Pinpoint the cell where the given text exists, returning its (x, y) midpoint coordinate. 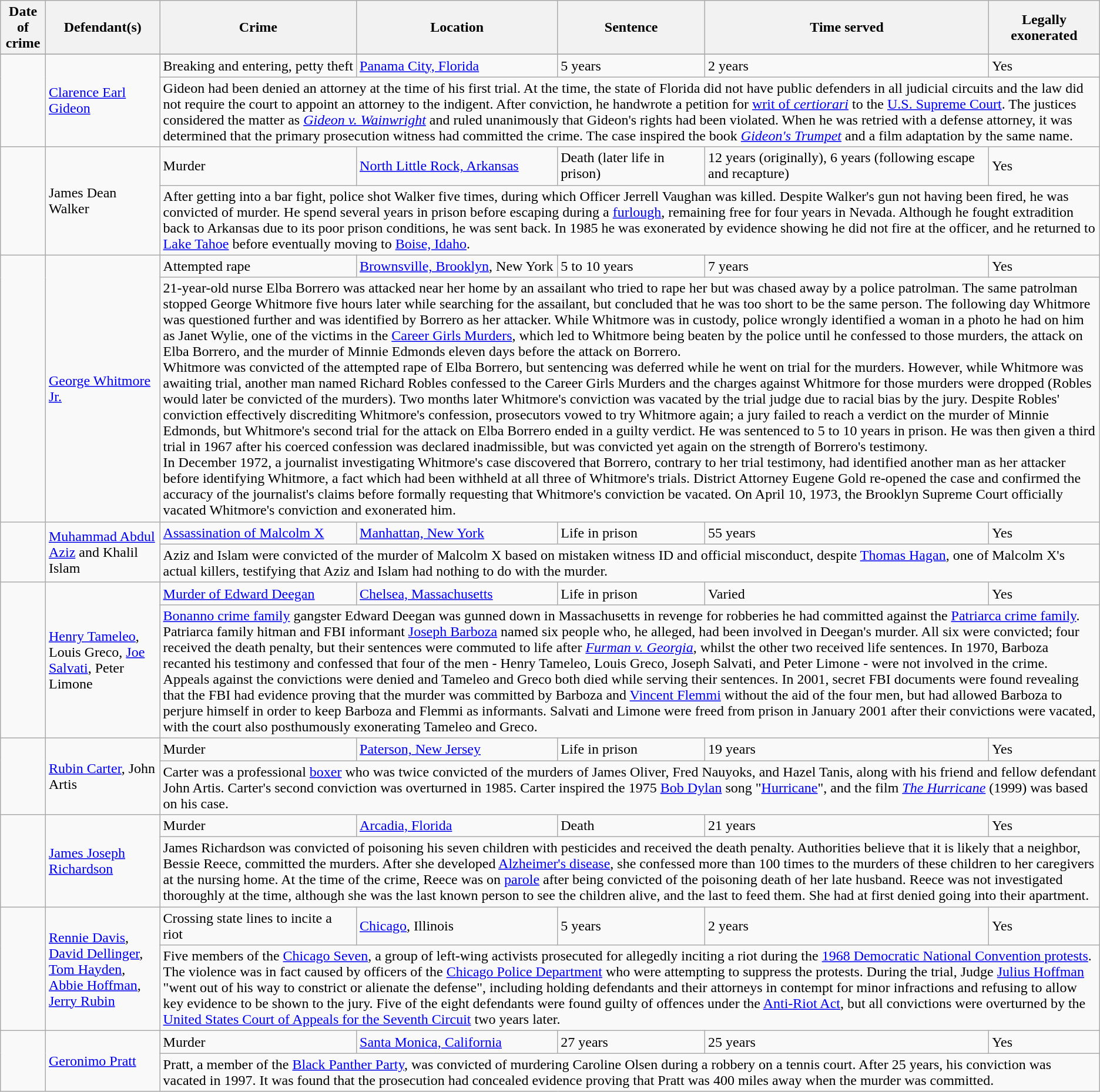
Assassination of Malcolm X (258, 533)
Muhammad Abdul Aziz and Khalil Islam (102, 552)
55 years (847, 533)
Breaking and entering, petty theft (258, 66)
Death (later life in prison) (631, 166)
James Dean Walker (102, 201)
Chelsea, Massachusetts (457, 593)
Santa Monica, California (457, 1042)
7 years (847, 266)
Attempted rape (258, 266)
Legallyexonerated (1045, 28)
James Joseph Richardson (102, 861)
Defendant(s) (102, 28)
Date of crime (24, 28)
Crime (258, 28)
Sentence (631, 28)
25 years (847, 1042)
Rennie Davis, David Dellinger, Tom Hayden, Abbie Hoffman, Jerry Rubin (102, 969)
Brownsville, Brooklyn, New York (457, 266)
Manhattan, New York (457, 533)
12 years (originally), 6 years (following escape and recapture) (847, 166)
North Little Rock, Arkansas (457, 166)
5 to 10 years (631, 266)
Varied (847, 593)
Crossing state lines to incite a riot (258, 926)
Death (631, 826)
Chicago, Illinois (457, 926)
Henry Tameleo, Louis Greco, Joe Salvati, Peter Limone (102, 660)
27 years (631, 1042)
19 years (847, 749)
21 years (847, 826)
Paterson, New Jersey (457, 749)
Rubin Carter, John Artis (102, 776)
Arcadia, Florida (457, 826)
Clarence Earl Gideon (102, 101)
Geronimo Pratt (102, 1061)
Panama City, Florida (457, 66)
Time served (847, 28)
George Whitmore Jr. (102, 388)
Murder of Edward Deegan (258, 593)
Location (457, 28)
